Pinpoint the cell where the given text exists, returning its [X, Y] midpoint coordinate. 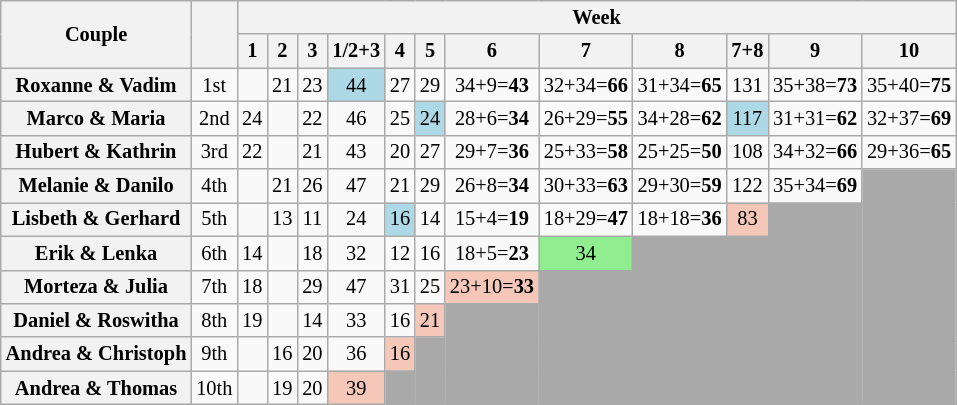
18+5=23 [492, 253]
6 [492, 51]
26 [312, 186]
18+18=36 [680, 219]
29+7=36 [492, 152]
31 [400, 287]
18+29=47 [586, 219]
8 [680, 51]
25+33=58 [586, 152]
108 [748, 152]
7+8 [748, 51]
Roxanne & Vadim [96, 85]
29+30=59 [680, 186]
Morteza & Julia [96, 287]
34+32=66 [815, 152]
34 [586, 253]
9th [214, 354]
1 [252, 51]
2 [282, 51]
10 [909, 51]
39 [356, 388]
44 [356, 85]
30+33=63 [586, 186]
46 [356, 118]
43 [356, 152]
4th [214, 186]
12 [400, 253]
11 [312, 219]
23+10=33 [492, 287]
117 [748, 118]
5 [430, 51]
4 [400, 51]
Erik & Lenka [96, 253]
8th [214, 320]
Couple [96, 34]
29+36=65 [909, 152]
32 [356, 253]
26+29=55 [586, 118]
26+8=34 [492, 186]
3rd [214, 152]
1st [214, 85]
6th [214, 253]
34+9=43 [492, 85]
122 [748, 186]
131 [748, 85]
32+37=69 [909, 118]
Andrea & Thomas [96, 388]
7 [586, 51]
Marco & Maria [96, 118]
34+28=62 [680, 118]
83 [748, 219]
7th [214, 287]
31+34=65 [680, 85]
Week [596, 17]
10th [214, 388]
32+34=66 [586, 85]
36 [356, 354]
Hubert & Kathrin [96, 152]
13 [282, 219]
25+25=50 [680, 152]
Lisbeth & Gerhard [96, 219]
2nd [214, 118]
5th [214, 219]
Daniel & Roswitha [96, 320]
Andrea & Christoph [96, 354]
31+31=62 [815, 118]
35+38=73 [815, 85]
33 [356, 320]
15+4=19 [492, 219]
28+6=34 [492, 118]
35+40=75 [909, 85]
1/2+3 [356, 51]
3 [312, 51]
23 [312, 85]
Melanie & Danilo [96, 186]
35+34=69 [815, 186]
9 [815, 51]
